Return the [X, Y] coordinate for the center point of the cell that contains the specified text.  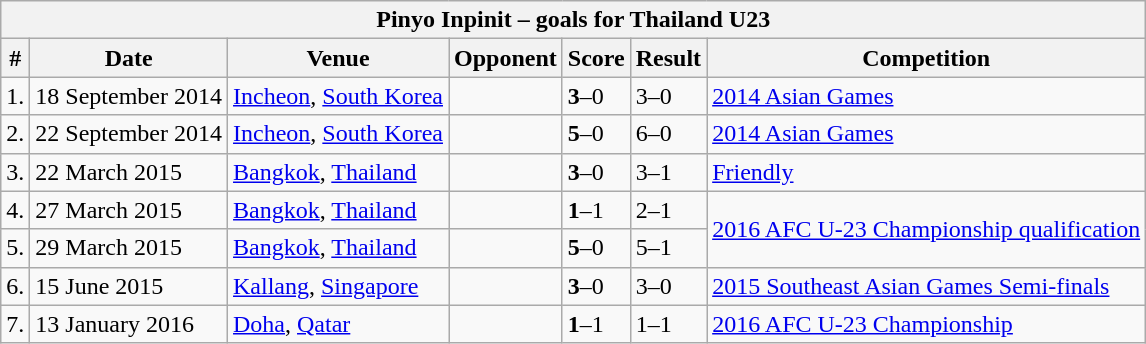
Date [129, 58]
2015 Southeast Asian Games Semi-finals [926, 286]
Result [668, 58]
7. [16, 324]
29 March 2015 [129, 248]
2016 AFC U-23 Championship [926, 324]
# [16, 58]
4. [16, 210]
22 September 2014 [129, 134]
3–1 [668, 172]
Score [596, 58]
Doha, Qatar [338, 324]
2. [16, 134]
1. [16, 96]
2016 AFC U-23 Championship qualification [926, 229]
Competition [926, 58]
6–0 [668, 134]
6. [16, 286]
18 September 2014 [129, 96]
5–1 [668, 248]
15 June 2015 [129, 286]
Pinyo Inpinit – goals for Thailand U23 [574, 20]
27 March 2015 [129, 210]
Opponent [506, 58]
2–1 [668, 210]
Friendly [926, 172]
22 March 2015 [129, 172]
Venue [338, 58]
13 January 2016 [129, 324]
3. [16, 172]
5. [16, 248]
Kallang, Singapore [338, 286]
